Locate the cell with the specified text and output its [X, Y] center coordinate. 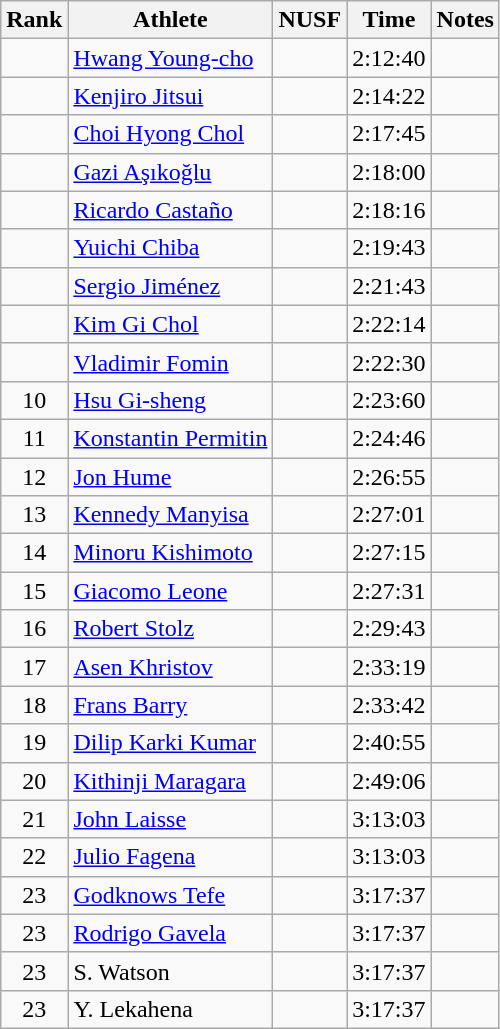
Konstantin Permitin [170, 438]
2:33:42 [389, 705]
Asen Khristov [170, 667]
2:17:45 [389, 134]
Hwang Young-cho [170, 58]
Rodrigo Gavela [170, 933]
NUSF [310, 20]
20 [34, 781]
2:24:46 [389, 438]
16 [34, 629]
Godknows Tefe [170, 895]
Kithinji Maragara [170, 781]
17 [34, 667]
21 [34, 819]
2:18:16 [389, 210]
Gazi Aşıkoğlu [170, 172]
2:18:00 [389, 172]
2:12:40 [389, 58]
2:21:43 [389, 286]
Athlete [170, 20]
Time [389, 20]
14 [34, 553]
Y. Lekahena [170, 1009]
2:22:14 [389, 324]
Kim Gi Chol [170, 324]
Hsu Gi-sheng [170, 400]
22 [34, 857]
Robert Stolz [170, 629]
2:19:43 [389, 248]
2:40:55 [389, 743]
2:26:55 [389, 477]
2:22:30 [389, 362]
Yuichi Chiba [170, 248]
Sergio Jiménez [170, 286]
John Laisse [170, 819]
Kennedy Manyisa [170, 515]
2:29:43 [389, 629]
Jon Hume [170, 477]
2:23:60 [389, 400]
Julio Fagena [170, 857]
18 [34, 705]
2:27:15 [389, 553]
2:14:22 [389, 96]
Ricardo Castaño [170, 210]
Vladimir Fomin [170, 362]
2:27:01 [389, 515]
Rank [34, 20]
Frans Barry [170, 705]
2:27:31 [389, 591]
13 [34, 515]
2:33:19 [389, 667]
Minoru Kishimoto [170, 553]
Dilip Karki Kumar [170, 743]
15 [34, 591]
Choi Hyong Chol [170, 134]
2:49:06 [389, 781]
12 [34, 477]
10 [34, 400]
Notes [465, 20]
19 [34, 743]
Giacomo Leone [170, 591]
Kenjiro Jitsui [170, 96]
S. Watson [170, 971]
11 [34, 438]
